Search for the cell housing the specified text and yield its [x, y] center coordinate. 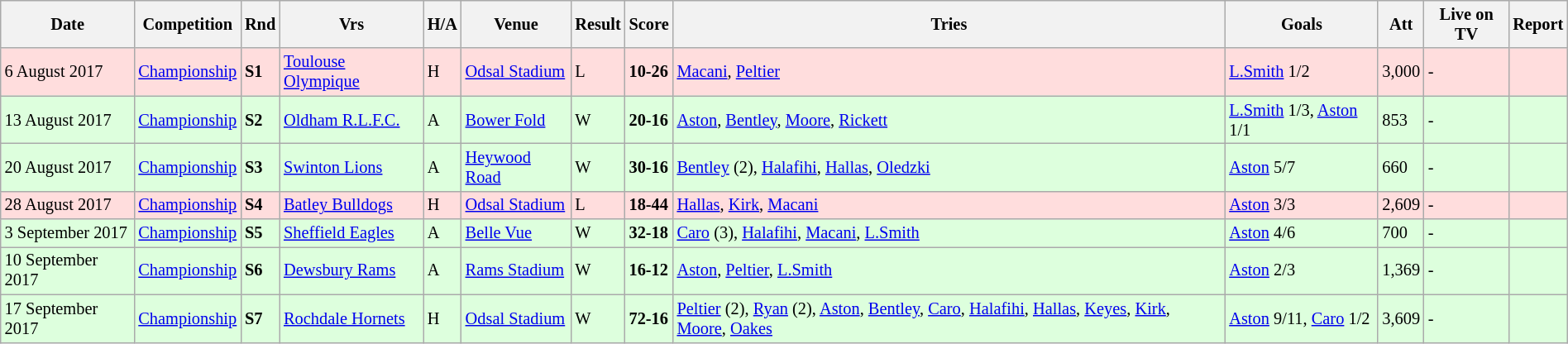
3,609 [1401, 318]
Peltier (2), Ryan (2), Aston, Bentley, Caro, Halafihi, Hallas, Keyes, Kirk, Moore, Oakes [949, 318]
Rochdale Hornets [351, 318]
Tries [949, 24]
3,000 [1401, 72]
32-18 [649, 233]
Aston, Bentley, Moore, Rickett [949, 120]
Caro (3), Halafihi, Macani, L.Smith [949, 233]
Date [68, 24]
Rams Stadium [516, 270]
30-16 [649, 167]
16-12 [649, 270]
Report [1538, 24]
28 August 2017 [68, 205]
17 September 2017 [68, 318]
Aston 9/11, Caro 1/2 [1302, 318]
1,369 [1401, 270]
Swinton Lions [351, 167]
S4 [260, 205]
Result [597, 24]
S1 [260, 72]
660 [1401, 167]
13 August 2017 [68, 120]
Toulouse Olympique [351, 72]
20 August 2017 [68, 167]
700 [1401, 233]
2,609 [1401, 205]
10 September 2017 [68, 270]
S7 [260, 318]
H/A [442, 24]
Bower Fold [516, 120]
Live on TV [1466, 24]
853 [1401, 120]
20-16 [649, 120]
Batley Bulldogs [351, 205]
18-44 [649, 205]
Heywood Road [516, 167]
Goals [1302, 24]
S2 [260, 120]
Macani, Peltier [949, 72]
72-16 [649, 318]
Aston 5/7 [1302, 167]
Dewsbury Rams [351, 270]
Sheffield Eagles [351, 233]
Score [649, 24]
Belle Vue [516, 233]
L.Smith 1/2 [1302, 72]
Aston 2/3 [1302, 270]
Att [1401, 24]
Aston, Peltier, L.Smith [949, 270]
3 September 2017 [68, 233]
Bentley (2), Halafihi, Hallas, Oledzki [949, 167]
S5 [260, 233]
Venue [516, 24]
Vrs [351, 24]
Oldham R.L.F.C. [351, 120]
S3 [260, 167]
6 August 2017 [68, 72]
L.Smith 1/3, Aston 1/1 [1302, 120]
Aston 3/3 [1302, 205]
Competition [187, 24]
Hallas, Kirk, Macani [949, 205]
S6 [260, 270]
10-26 [649, 72]
Rnd [260, 24]
Aston 4/6 [1302, 233]
